Output the (x, y) coordinate of the center of the cell containing the given text.  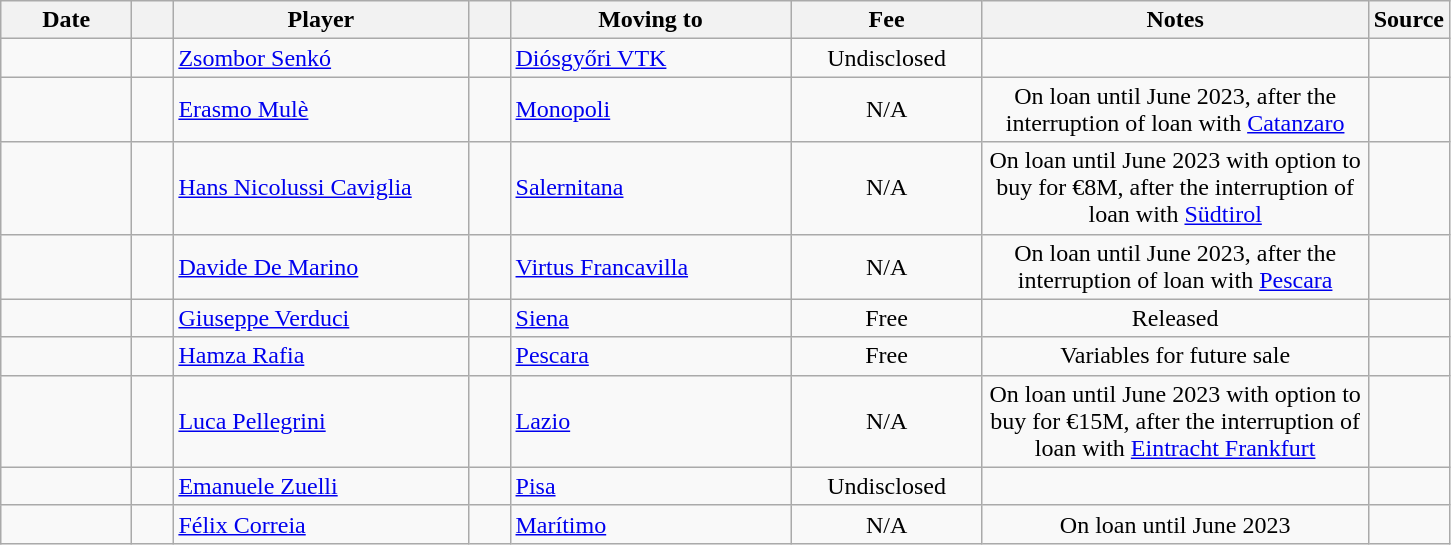
On loan until June 2023 with option to buy for €15M, after the interruption of loan with Eintracht Frankfurt (1175, 421)
Fee (886, 20)
Hans Nicolussi Caviglia (321, 188)
On loan until June 2023, after the interruption of loan with Catanzaro (1175, 110)
Emanuele Zuelli (321, 486)
Released (1175, 318)
Davide De Marino (321, 266)
Hamza Rafia (321, 356)
Salernitana (650, 188)
Zsombor Senkó (321, 58)
On loan until June 2023 (1175, 524)
Player (321, 20)
On loan until June 2023 with option to buy for €8M, after the interruption of loan with Südtirol (1175, 188)
Pisa (650, 486)
Luca Pellegrini (321, 421)
Date (66, 20)
Monopoli (650, 110)
Siena (650, 318)
Lazio (650, 421)
Diósgyőri VTK (650, 58)
Notes (1175, 20)
Félix Correia (321, 524)
On loan until June 2023, after the interruption of loan with Pescara (1175, 266)
Giuseppe Verduci (321, 318)
Virtus Francavilla (650, 266)
Moving to (650, 20)
Source (1408, 20)
Variables for future sale (1175, 356)
Marítimo (650, 524)
Erasmo Mulè (321, 110)
Pescara (650, 356)
